For the text-containing cell, return its midpoint in (X, Y) coordinate format. 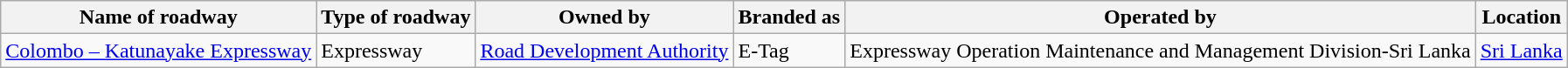
Road Development Authority (605, 51)
Expressway Operation Maintenance and Management Division-Sri Lanka (1161, 51)
Owned by (605, 17)
Name of roadway (159, 17)
E-Tag (789, 51)
Type of roadway (396, 17)
Expressway (396, 51)
Operated by (1161, 17)
Colombo – Katunayake Expressway (159, 51)
Location (1521, 17)
Branded as (789, 17)
Sri Lanka (1521, 51)
